Extract the (X, Y) coordinate from the center of the cell holding the provided text.  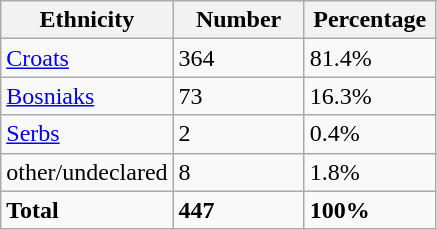
8 (238, 172)
Percentage (370, 20)
other/undeclared (87, 172)
0.4% (370, 134)
81.4% (370, 58)
Croats (87, 58)
2 (238, 134)
Number (238, 20)
Ethnicity (87, 20)
16.3% (370, 96)
Total (87, 210)
Serbs (87, 134)
100% (370, 210)
Bosniaks (87, 96)
364 (238, 58)
1.8% (370, 172)
447 (238, 210)
73 (238, 96)
